Search for the cell housing the specified text and yield its (X, Y) center coordinate. 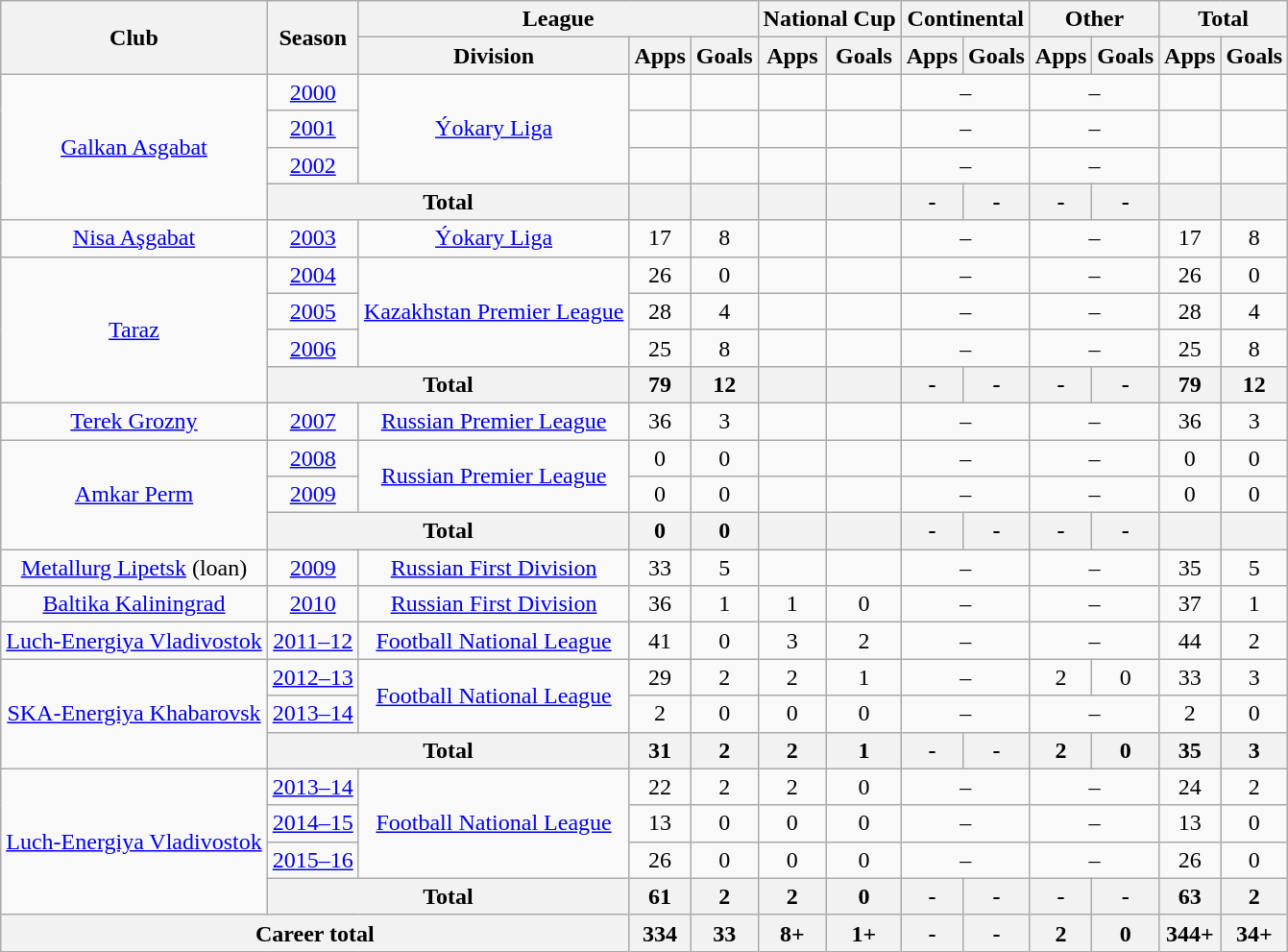
Amkar Perm (134, 495)
29 (660, 677)
8+ (792, 933)
2007 (313, 421)
Division (494, 56)
Kazakhstan Premier League (494, 311)
44 (1190, 641)
61 (660, 896)
2015–16 (313, 860)
37 (1190, 604)
34+ (1254, 933)
Other (1094, 19)
Metallurg Lipetsk (loan) (134, 568)
League (558, 19)
334 (660, 933)
344+ (1190, 933)
63 (1190, 896)
2010 (313, 604)
2002 (313, 165)
National Cup (830, 19)
31 (660, 750)
2011–12 (313, 641)
24 (1190, 787)
2003 (313, 238)
Nisa Aşgabat (134, 238)
Continental (965, 19)
Terek Grozny (134, 421)
Career total (315, 933)
Club (134, 37)
2006 (313, 348)
22 (660, 787)
41 (660, 641)
Taraz (134, 330)
2005 (313, 311)
SKA-Energiya Khabarovsk (134, 714)
2000 (313, 92)
Season (313, 37)
1+ (864, 933)
Baltika Kaliningrad (134, 604)
2008 (313, 458)
Galkan Asgabat (134, 147)
2004 (313, 275)
2001 (313, 129)
2012–13 (313, 677)
2014–15 (313, 823)
